Identify which cell holds the provided text, then report its (x, y) central coordinate. 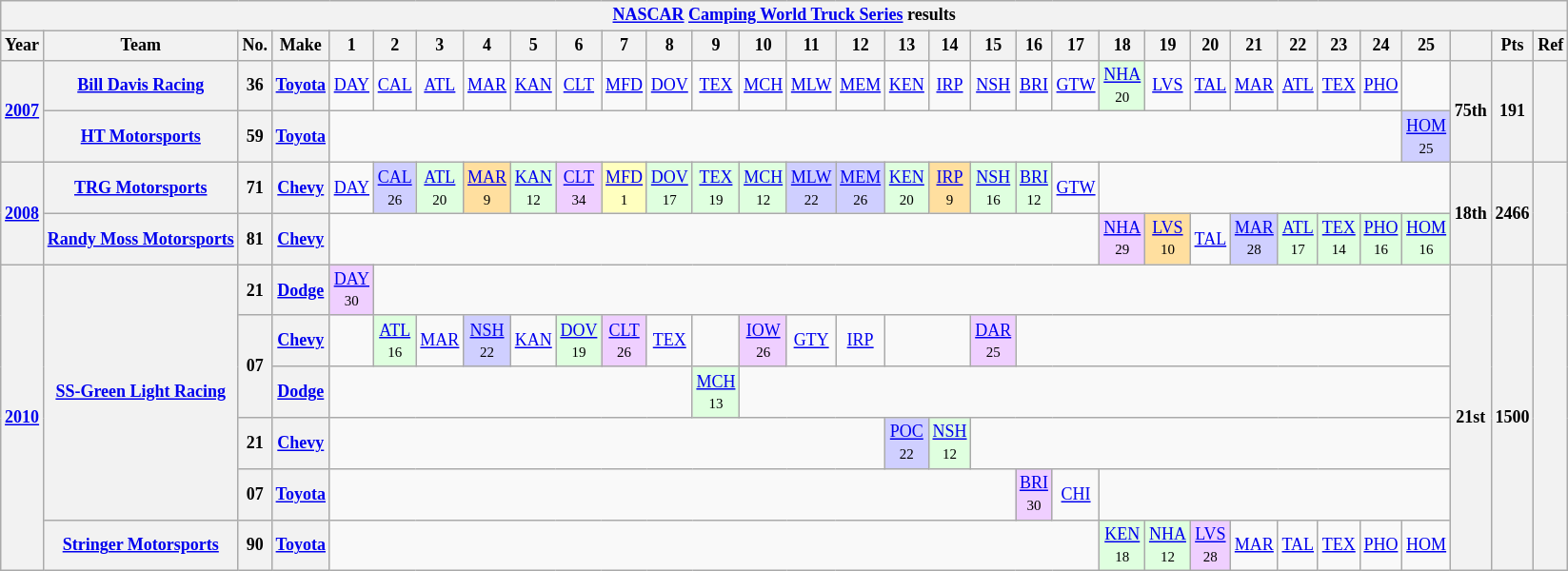
BRI12 (1034, 187)
POC22 (906, 443)
NSH16 (994, 187)
NSH22 (487, 341)
2008 (23, 213)
12 (861, 46)
DAR25 (994, 341)
Year (23, 46)
19 (1168, 46)
2010 (23, 418)
NHA12 (1168, 545)
18 (1122, 46)
CAL (394, 86)
MEM (861, 86)
HOM (1426, 545)
IOW26 (764, 341)
10 (764, 46)
21st (1470, 418)
2466 (1512, 213)
36 (255, 86)
KEN (906, 86)
71 (255, 187)
TEX19 (716, 187)
LVS28 (1210, 545)
LVS10 (1168, 239)
23 (1339, 46)
11 (811, 46)
2007 (23, 110)
IRP9 (950, 187)
TEX14 (1339, 239)
191 (1512, 110)
NSH (994, 86)
DOV19 (579, 341)
GTY (811, 341)
Randy Moss Motorsports (141, 239)
Pts (1512, 46)
Make (301, 46)
16 (1034, 46)
9 (716, 46)
90 (255, 545)
DOV (669, 86)
HOM16 (1426, 239)
KAN12 (533, 187)
18th (1470, 213)
81 (255, 239)
SS-Green Light Racing (141, 392)
NSH12 (950, 443)
Stringer Motorsports (141, 545)
2 (394, 46)
ATL16 (394, 341)
CHI (1076, 494)
MCH12 (764, 187)
20 (1210, 46)
HOM25 (1426, 137)
75th (1470, 110)
14 (950, 46)
17 (1076, 46)
15 (994, 46)
Bill Davis Racing (141, 86)
No. (255, 46)
MFD (625, 86)
LVS (1168, 86)
NHA29 (1122, 239)
24 (1380, 46)
KEN18 (1122, 545)
ATL17 (1298, 239)
CLT (579, 86)
59 (255, 137)
BRI30 (1034, 494)
6 (579, 46)
NASCAR Camping World Truck Series results (784, 15)
13 (906, 46)
NHA20 (1122, 86)
MEM26 (861, 187)
5 (533, 46)
ATL20 (440, 187)
DAY30 (351, 290)
PHO16 (1380, 239)
Ref (1551, 46)
DOV17 (669, 187)
KEN20 (906, 187)
MLW22 (811, 187)
1500 (1512, 418)
MCH13 (716, 392)
MAR9 (487, 187)
HT Motorsports (141, 137)
BRI (1034, 86)
MAR28 (1254, 239)
4 (487, 46)
Team (141, 46)
22 (1298, 46)
3 (440, 46)
CLT26 (625, 341)
MCH (764, 86)
7 (625, 46)
MLW (811, 86)
TRG Motorsports (141, 187)
25 (1426, 46)
8 (669, 46)
MFD1 (625, 187)
CLT34 (579, 187)
CAL26 (394, 187)
1 (351, 46)
